Extract the [X, Y] coordinate from the center of the cell holding the provided text.  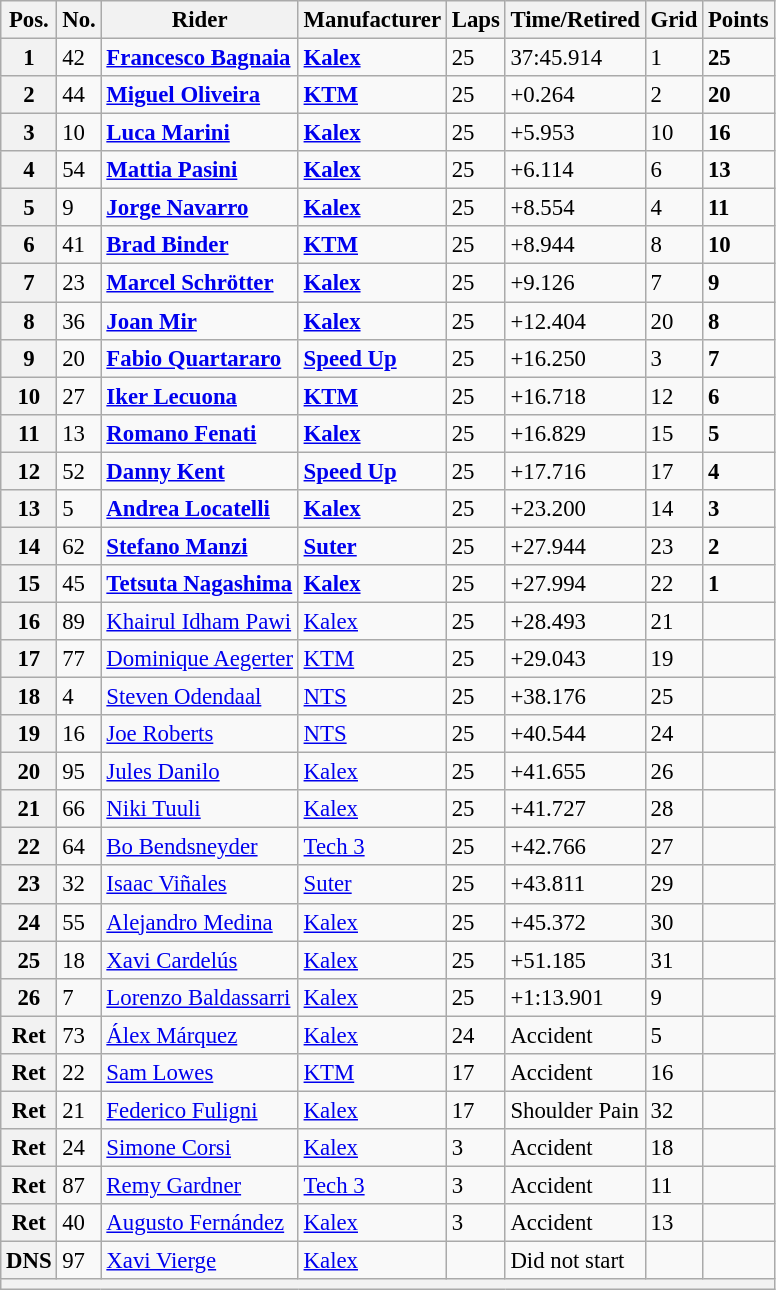
Andrea Locatelli [200, 509]
+9.126 [575, 283]
No. [79, 20]
+40.544 [575, 734]
Khairul Idham Pawi [200, 621]
Steven Odendaal [200, 697]
+43.811 [575, 885]
Dominique Aegerter [200, 659]
Iker Lecuona [200, 396]
+17.716 [575, 471]
52 [79, 471]
Rider [200, 20]
+38.176 [575, 697]
40 [79, 1223]
64 [79, 847]
Fabio Quartararo [200, 358]
31 [674, 960]
28 [674, 809]
Xavi Vierge [200, 1261]
44 [79, 95]
89 [79, 621]
+27.994 [575, 584]
Federico Fuligni [200, 1110]
41 [79, 245]
77 [79, 659]
+16.829 [575, 433]
Danny Kent [200, 471]
Miguel Oliveira [200, 95]
Sam Lowes [200, 1073]
Brad Binder [200, 245]
+1:13.901 [575, 997]
+12.404 [575, 321]
Lorenzo Baldassarri [200, 997]
+8.554 [575, 208]
Laps [476, 20]
Tetsuta Nagashima [200, 584]
87 [79, 1185]
Álex Márquez [200, 1035]
55 [79, 922]
Augusto Fernández [200, 1223]
Niki Tuuli [200, 809]
+16.250 [575, 358]
Jules Danilo [200, 772]
Francesco Bagnaia [200, 58]
97 [79, 1261]
+6.114 [575, 170]
Manufacturer [372, 20]
+8.944 [575, 245]
Did not start [575, 1261]
Bo Bendsneyder [200, 847]
Xavi Cardelús [200, 960]
Shoulder Pain [575, 1110]
Points [738, 20]
+51.185 [575, 960]
Remy Gardner [200, 1185]
42 [79, 58]
Jorge Navarro [200, 208]
Joe Roberts [200, 734]
Marcel Schrötter [200, 283]
36 [79, 321]
30 [674, 922]
+41.655 [575, 772]
+27.944 [575, 546]
Grid [674, 20]
Isaac Viñales [200, 885]
62 [79, 546]
Luca Marini [200, 133]
+5.953 [575, 133]
29 [674, 885]
Stefano Manzi [200, 546]
Pos. [29, 20]
DNS [29, 1261]
54 [79, 170]
Joan Mir [200, 321]
+41.727 [575, 809]
Mattia Pasini [200, 170]
45 [79, 584]
37:45.914 [575, 58]
+29.043 [575, 659]
+28.493 [575, 621]
+23.200 [575, 509]
73 [79, 1035]
95 [79, 772]
+0.264 [575, 95]
+42.766 [575, 847]
66 [79, 809]
Alejandro Medina [200, 922]
+45.372 [575, 922]
+16.718 [575, 396]
Romano Fenati [200, 433]
Time/Retired [575, 20]
Simone Corsi [200, 1148]
